Return the (X, Y) coordinate for the center point of the cell that contains the specified text.  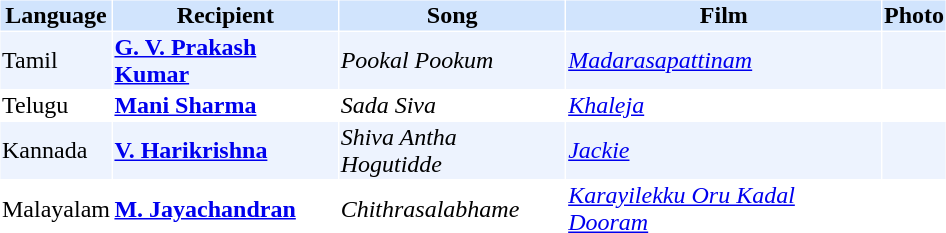
Madarasapattinam (724, 60)
G. V. Prakash Kumar (226, 60)
Jackie (724, 150)
Photo (914, 15)
Telugu (56, 105)
Khaleja (724, 105)
Sada Siva (452, 105)
Song (452, 15)
Tamil (56, 60)
Shiva Antha Hogutidde (452, 150)
Kannada (56, 150)
V. Harikrishna (226, 150)
Pookal Pookum (452, 60)
Language (56, 15)
Recipient (226, 15)
Film (724, 15)
Mani Sharma (226, 105)
